Return [X, Y] of the center of cell containing provided text 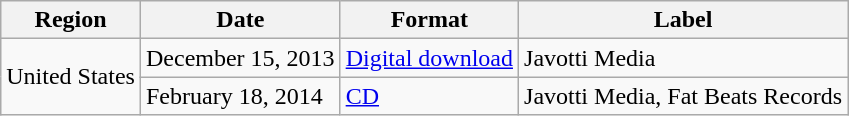
Format [429, 20]
Javotti Media, Fat Beats Records [684, 96]
Region [71, 20]
Label [684, 20]
CD [429, 96]
United States [71, 77]
December 15, 2013 [240, 58]
Digital download [429, 58]
February 18, 2014 [240, 96]
Javotti Media [684, 58]
Date [240, 20]
